Locate the cell with the specified text and output its (X, Y) center coordinate. 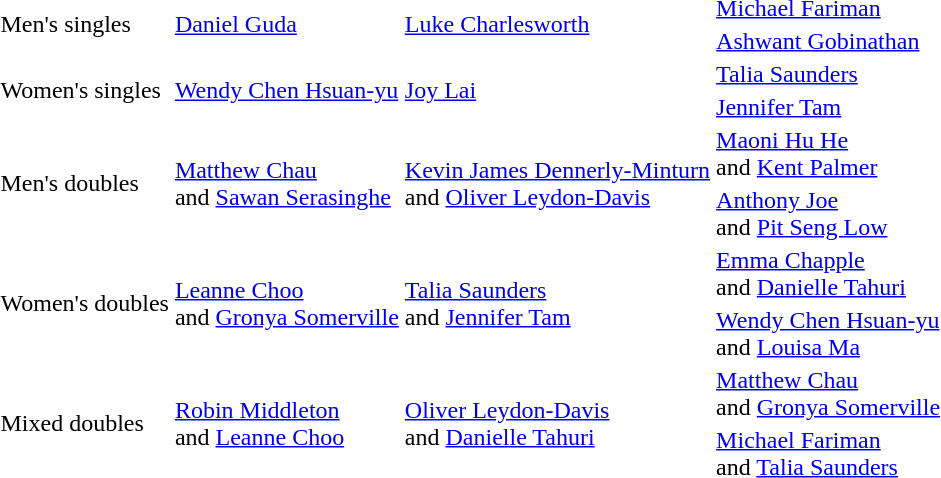
Wendy Chen Hsuan-yu (286, 90)
Leanne Chooand Gronya Somerville (286, 304)
Matthew Chauand Sawan Serasinghe (286, 184)
Talia Saundersand Jennifer Tam (557, 304)
Joy Lai (557, 90)
Kevin James Dennerly-Minturnand Oliver Leydon-Davis (557, 184)
